Scan for the cell matching the given text and deliver its (x, y) coordinate at center. 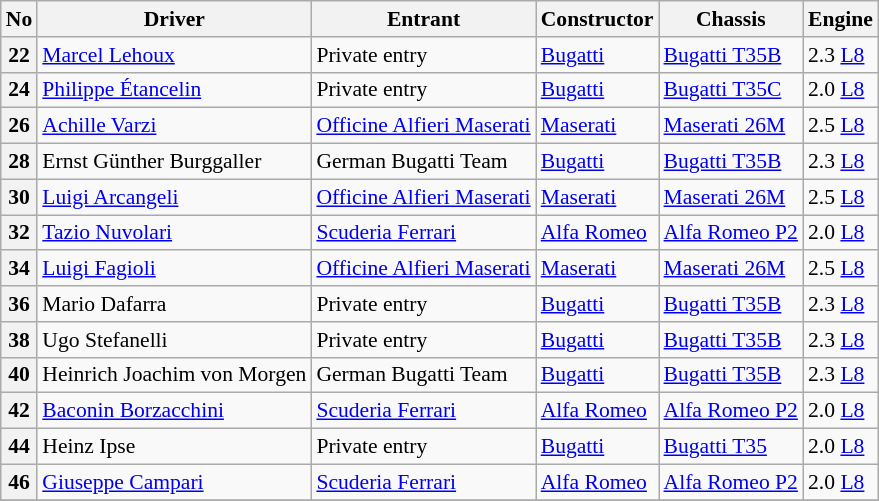
Heinz Ipse (174, 447)
46 (20, 482)
Driver (174, 19)
44 (20, 447)
30 (20, 197)
No (20, 19)
Ernst Günther Burggaller (174, 162)
42 (20, 411)
34 (20, 269)
Constructor (598, 19)
Achille Varzi (174, 126)
24 (20, 90)
Bugatti T35C (731, 90)
Marcel Lehoux (174, 55)
Ugo Stefanelli (174, 340)
32 (20, 233)
28 (20, 162)
Philippe Étancelin (174, 90)
Chassis (731, 19)
Heinrich Joachim von Morgen (174, 375)
Giuseppe Campari (174, 482)
Mario Dafarra (174, 304)
40 (20, 375)
Bugatti T35 (731, 447)
Engine (840, 19)
Baconin Borzacchini (174, 411)
22 (20, 55)
36 (20, 304)
38 (20, 340)
Luigi Arcangeli (174, 197)
26 (20, 126)
Tazio Nuvolari (174, 233)
Entrant (423, 19)
Luigi Fagioli (174, 269)
